Extract the (x, y) coordinate from the center of the cell holding the provided text.  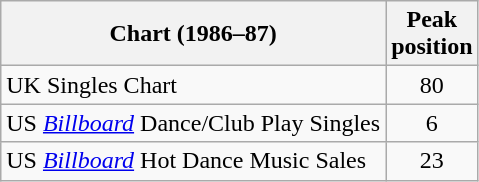
80 (432, 85)
Peakposition (432, 34)
Chart (1986–87) (194, 34)
US Billboard Dance/Club Play Singles (194, 123)
UK Singles Chart (194, 85)
23 (432, 161)
6 (432, 123)
US Billboard Hot Dance Music Sales (194, 161)
